Return the (X, Y) coordinate for the center point of the cell that contains the specified text.  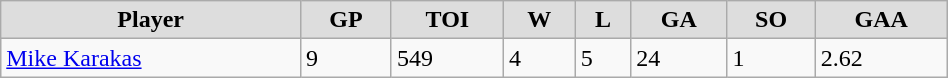
4 (539, 58)
TOI (447, 20)
9 (346, 58)
549 (447, 58)
Mike Karakas (151, 58)
GA (679, 20)
GAA (881, 20)
2.62 (881, 58)
GP (346, 20)
Player (151, 20)
SO (771, 20)
5 (602, 58)
1 (771, 58)
24 (679, 58)
W (539, 20)
L (602, 20)
